Pinpoint the cell where the given text exists, returning its (x, y) midpoint coordinate. 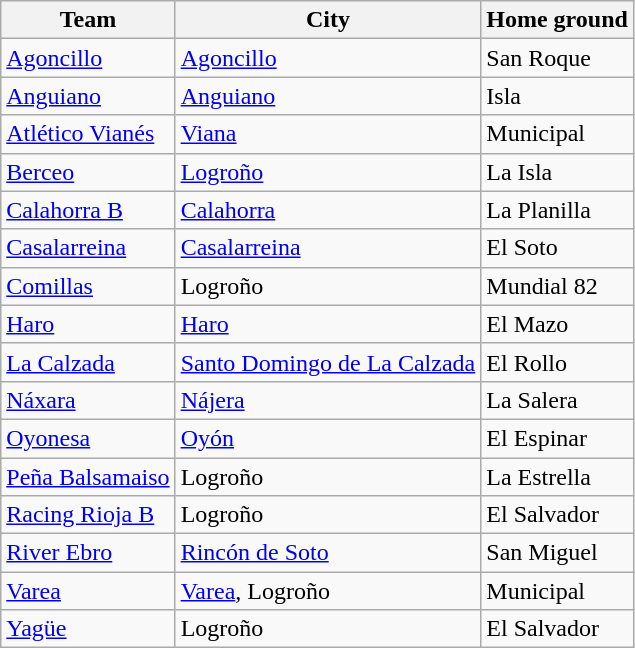
San Miguel (558, 553)
Varea, Logroño (328, 591)
Náxara (88, 400)
La Salera (558, 400)
El Espinar (558, 438)
Home ground (558, 20)
La Estrella (558, 477)
Mundial 82 (558, 286)
Oyón (328, 438)
Comillas (88, 286)
El Rollo (558, 362)
El Mazo (558, 324)
Calahorra (328, 210)
Santo Domingo de La Calzada (328, 362)
River Ebro (88, 553)
San Roque (558, 58)
Atlético Vianés (88, 134)
Isla (558, 96)
Peña Balsamaiso (88, 477)
Team (88, 20)
La Isla (558, 172)
La Planilla (558, 210)
City (328, 20)
La Calzada (88, 362)
Viana (328, 134)
Varea (88, 591)
Berceo (88, 172)
Racing Rioja B (88, 515)
Rincón de Soto (328, 553)
Nájera (328, 400)
Oyonesa (88, 438)
Calahorra B (88, 210)
Yagüe (88, 629)
El Soto (558, 248)
